Capture the cell that displays the provided text and extract its (X, Y) central coordinate. 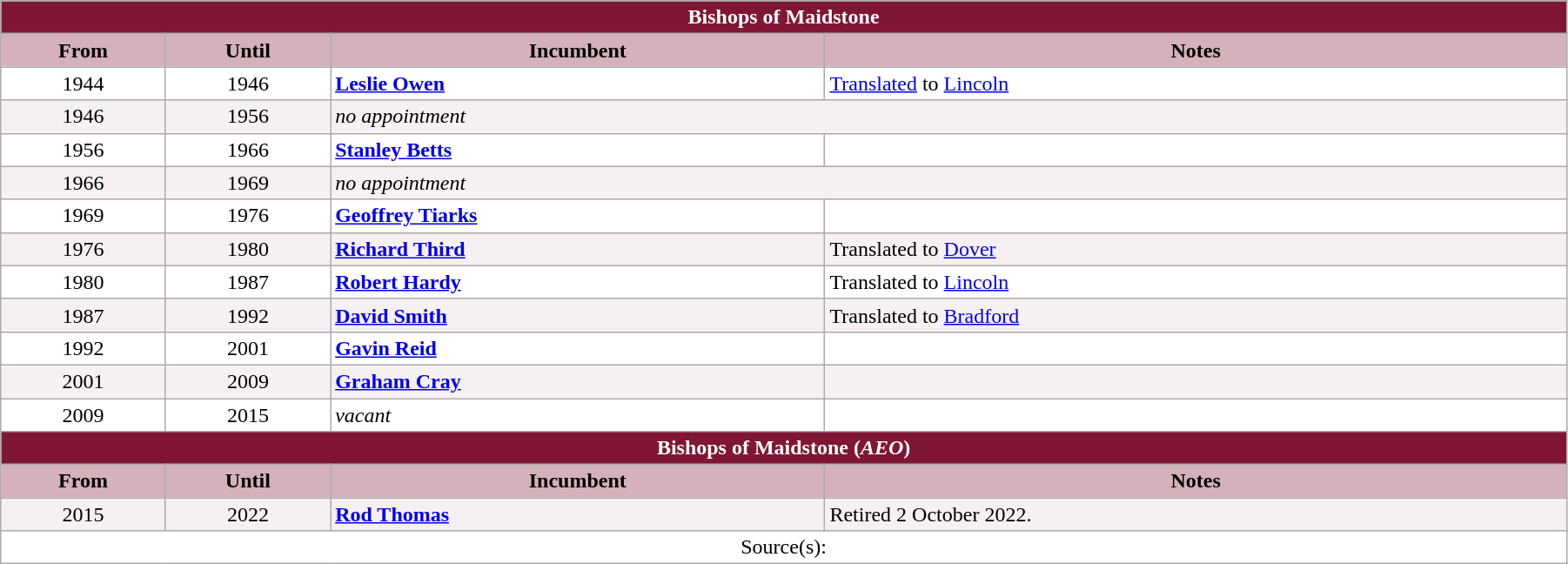
Graham Cray (578, 381)
Bishops of Maidstone (AEO) (784, 448)
Leslie Owen (578, 84)
Geoffrey Tiarks (578, 216)
Source(s): (784, 547)
2022 (247, 514)
Retired 2 October 2022. (1196, 514)
Bishops of Maidstone (784, 17)
Translated to Bradford (1196, 315)
Rod Thomas (578, 514)
David Smith (578, 315)
1944 (84, 84)
Stanley Betts (578, 150)
Richard Third (578, 249)
Gavin Reid (578, 348)
vacant (578, 415)
Robert Hardy (578, 282)
Translated to Dover (1196, 249)
